Scan for the cell matching the given text and deliver its [X, Y] coordinate at center. 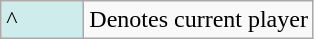
^ [42, 20]
Denotes current player [199, 20]
